Search for the cell housing the specified text and yield its (X, Y) center coordinate. 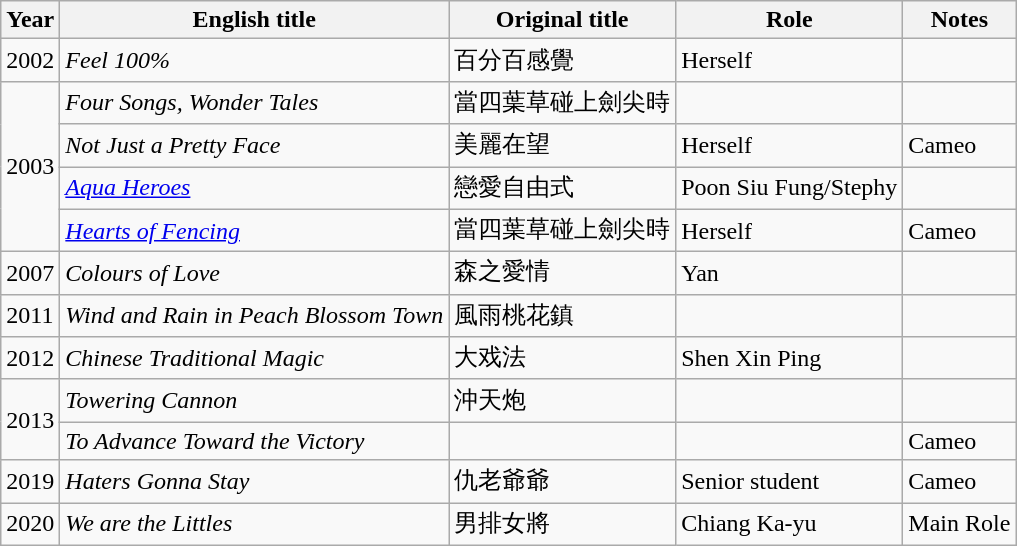
Hearts of Fencing (254, 230)
Haters Gonna Stay (254, 482)
English title (254, 20)
2012 (30, 358)
Role (790, 20)
2019 (30, 482)
We are the Littles (254, 524)
風雨桃花鎮 (562, 316)
仇老爺爺 (562, 482)
Four Songs, Wonder Tales (254, 102)
Aqua Heroes (254, 188)
戀愛自由式 (562, 188)
Original title (562, 20)
Notes (960, 20)
2002 (30, 60)
Chiang Ka-yu (790, 524)
2007 (30, 274)
Year (30, 20)
Feel 100% (254, 60)
Not Just a Pretty Face (254, 146)
百分百感覺 (562, 60)
2003 (30, 166)
Towering Cannon (254, 400)
To Advance Toward the Victory (254, 441)
Wind and Rain in Peach Blossom Town (254, 316)
美麗在望 (562, 146)
2020 (30, 524)
Senior student (790, 482)
大戏法 (562, 358)
2013 (30, 420)
Yan (790, 274)
Chinese Traditional Magic (254, 358)
男排女將 (562, 524)
2011 (30, 316)
Colours of Love (254, 274)
森之愛情 (562, 274)
沖天炮 (562, 400)
Shen Xin Ping (790, 358)
Main Role (960, 524)
Poon Siu Fung/Stephy (790, 188)
